Pinpoint the cell where the given text exists, returning its [x, y] midpoint coordinate. 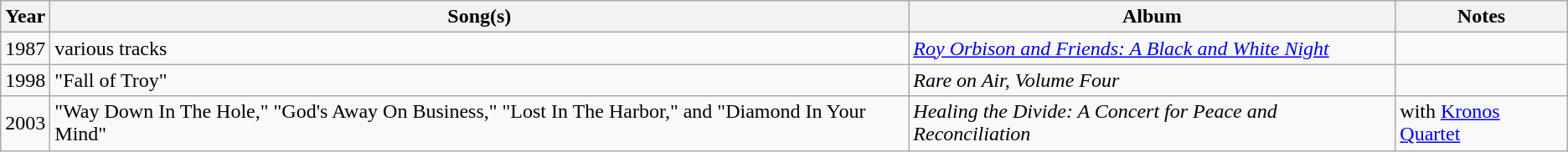
Rare on Air, Volume Four [1153, 80]
with Kronos Quartet [1481, 124]
Song(s) [479, 17]
Album [1153, 17]
"Fall of Troy" [479, 80]
"Way Down In The Hole," "God's Away On Business," "Lost In The Harbor," and "Diamond In Your Mind" [479, 124]
Roy Orbison and Friends: A Black and White Night [1153, 48]
2003 [25, 124]
1987 [25, 48]
1998 [25, 80]
various tracks [479, 48]
Healing the Divide: A Concert for Peace and Reconciliation [1153, 124]
Year [25, 17]
Notes [1481, 17]
